Scan for the cell matching the given text and deliver its (x, y) coordinate at center. 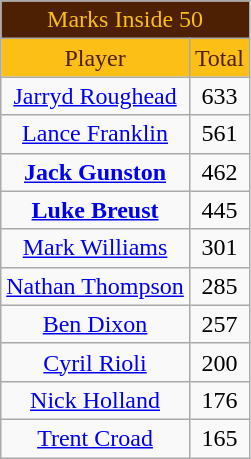
257 (219, 324)
Jarryd Roughead (96, 96)
Trent Croad (96, 438)
462 (219, 172)
Marks Inside 50 (126, 20)
176 (219, 400)
Lance Franklin (96, 134)
Nick Holland (96, 400)
633 (219, 96)
445 (219, 210)
Luke Breust (96, 210)
301 (219, 248)
200 (219, 362)
561 (219, 134)
Player (96, 58)
165 (219, 438)
Jack Gunston (96, 172)
Mark Williams (96, 248)
Ben Dixon (96, 324)
Nathan Thompson (96, 286)
Cyril Rioli (96, 362)
Total (219, 58)
285 (219, 286)
